For the text-containing cell, return its midpoint in [X, Y] coordinate format. 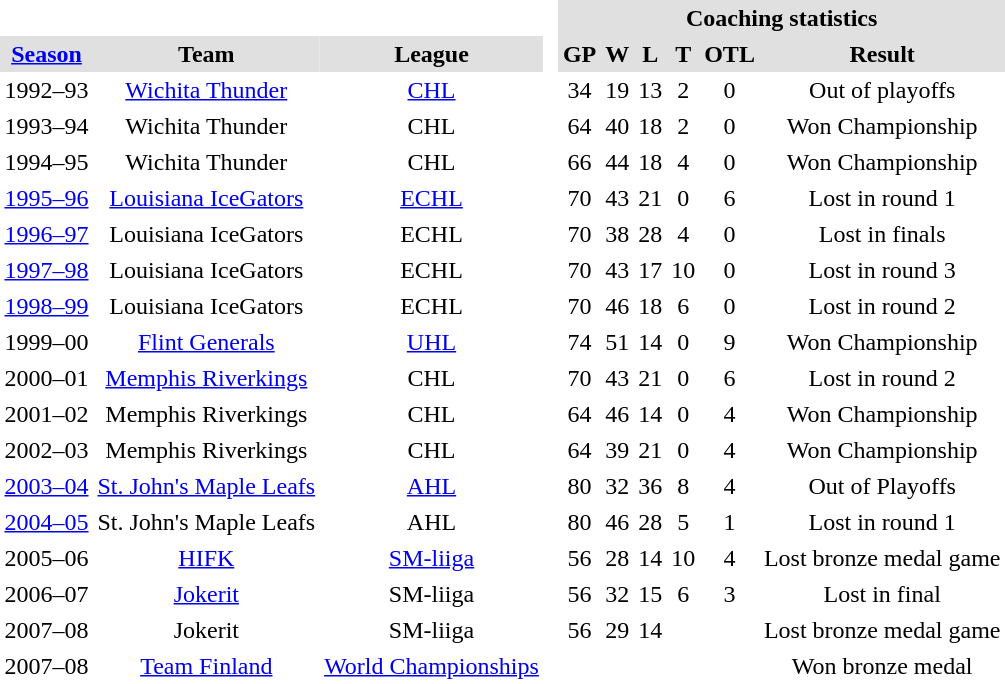
66 [579, 162]
2002–03 [46, 450]
34 [579, 90]
17 [650, 270]
Team [206, 54]
2001–02 [46, 414]
9 [730, 342]
51 [618, 342]
1996–97 [46, 234]
13 [650, 90]
3 [730, 594]
38 [618, 234]
1999–00 [46, 342]
2000–01 [46, 378]
2005–06 [46, 558]
1 [730, 522]
Out of Playoffs [882, 486]
Coaching statistics [782, 18]
Lost in round 3 [882, 270]
1995–96 [46, 198]
Result [882, 54]
GP [579, 54]
19 [618, 90]
League [432, 54]
29 [618, 630]
1997–98 [46, 270]
HIFK [206, 558]
74 [579, 342]
36 [650, 486]
OTL [730, 54]
8 [684, 486]
W [618, 54]
39 [618, 450]
40 [618, 126]
Out of playoffs [882, 90]
44 [618, 162]
Flint Generals [206, 342]
2003–04 [46, 486]
Team Finland [206, 666]
Lost in final [882, 594]
2004–05 [46, 522]
Won bronze medal [882, 666]
Season [46, 54]
1993–94 [46, 126]
2006–07 [46, 594]
1992–93 [46, 90]
1998–99 [46, 306]
T [684, 54]
UHL [432, 342]
L [650, 54]
Lost in finals [882, 234]
1994–95 [46, 162]
5 [684, 522]
World Championships [432, 666]
15 [650, 594]
